From the cell containing the given text, extract its center point as (x, y) coordinate. 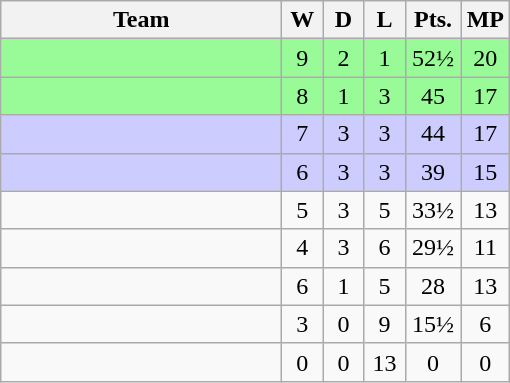
33½ (433, 210)
Pts. (433, 20)
39 (433, 172)
L (384, 20)
29½ (433, 248)
44 (433, 134)
20 (486, 58)
15 (486, 172)
11 (486, 248)
8 (302, 96)
2 (344, 58)
4 (302, 248)
W (302, 20)
7 (302, 134)
28 (433, 286)
D (344, 20)
Team (142, 20)
45 (433, 96)
52½ (433, 58)
MP (486, 20)
15½ (433, 324)
